Capture the cell that displays the provided text and extract its [x, y] central coordinate. 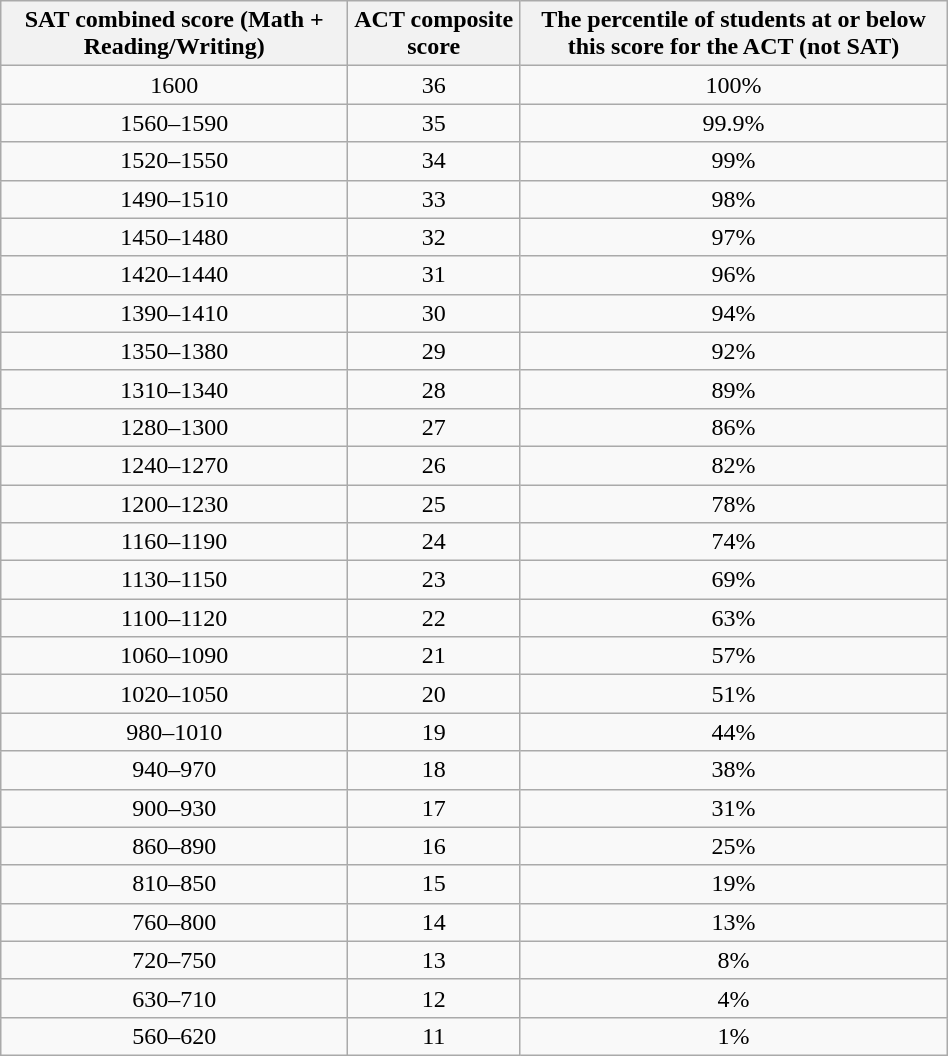
29 [434, 351]
1280–1300 [174, 427]
1520–1550 [174, 161]
23 [434, 580]
26 [434, 465]
13% [734, 922]
69% [734, 580]
74% [734, 542]
82% [734, 465]
33 [434, 199]
560–620 [174, 1036]
100% [734, 85]
36 [434, 85]
4% [734, 998]
1% [734, 1036]
22 [434, 618]
940–970 [174, 770]
30 [434, 313]
900–930 [174, 808]
96% [734, 275]
31 [434, 275]
760–800 [174, 922]
630–710 [174, 998]
18 [434, 770]
8% [734, 960]
SAT combined score (Math + Reading/Writing) [174, 34]
35 [434, 123]
32 [434, 237]
1350–1380 [174, 351]
31% [734, 808]
25% [734, 846]
51% [734, 694]
1450–1480 [174, 237]
27 [434, 427]
980–1010 [174, 732]
44% [734, 732]
63% [734, 618]
12 [434, 998]
57% [734, 656]
34 [434, 161]
14 [434, 922]
1240–1270 [174, 465]
860–890 [174, 846]
25 [434, 503]
11 [434, 1036]
1390–1410 [174, 313]
97% [734, 237]
1160–1190 [174, 542]
1020–1050 [174, 694]
94% [734, 313]
ACT composite score [434, 34]
The percentile of students at or below this score for the ACT (not SAT) [734, 34]
1130–1150 [174, 580]
1490–1510 [174, 199]
99.9% [734, 123]
1060–1090 [174, 656]
89% [734, 389]
810–850 [174, 884]
99% [734, 161]
92% [734, 351]
15 [434, 884]
1100–1120 [174, 618]
28 [434, 389]
1600 [174, 85]
19% [734, 884]
86% [734, 427]
720–750 [174, 960]
13 [434, 960]
24 [434, 542]
78% [734, 503]
17 [434, 808]
1310–1340 [174, 389]
20 [434, 694]
38% [734, 770]
21 [434, 656]
1560–1590 [174, 123]
19 [434, 732]
1200–1230 [174, 503]
1420–1440 [174, 275]
16 [434, 846]
98% [734, 199]
